Pinpoint the cell where the given text exists, returning its [X, Y] midpoint coordinate. 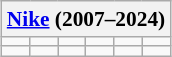
Nike (2007–2024) [86, 19]
